Provide the (X, Y) coordinate of the cell's center where the given text is located.  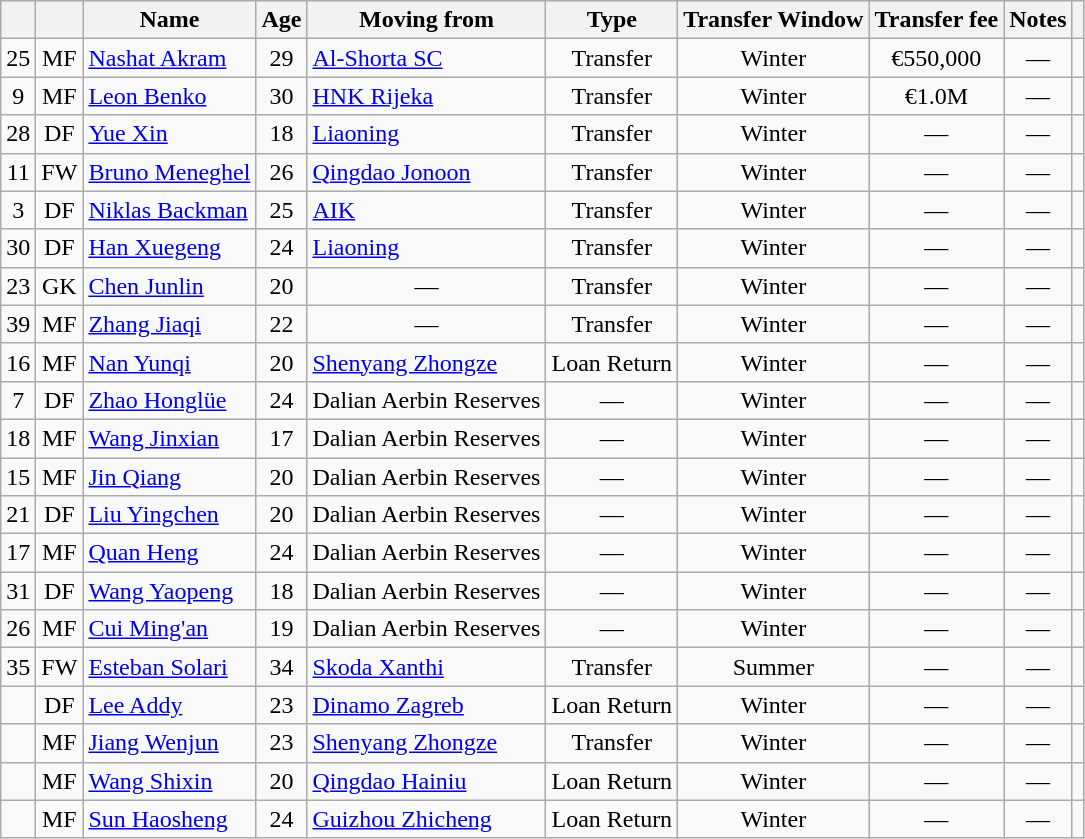
7 (18, 400)
Leon Benko (170, 96)
39 (18, 324)
Jiang Wenjun (170, 743)
Skoda Xanthi (426, 667)
Qingdao Jonoon (426, 172)
Wang Shixin (170, 781)
Guizhou Zhicheng (426, 819)
Moving from (426, 20)
Name (170, 20)
Cui Ming'an (170, 629)
Summer (774, 667)
AIK (426, 210)
Zhang Jiaqi (170, 324)
Al-Shorta SC (426, 58)
Qingdao Hainiu (426, 781)
Han Xuegeng (170, 248)
Chen Junlin (170, 286)
€1.0M (936, 96)
Sun Haosheng (170, 819)
9 (18, 96)
34 (282, 667)
31 (18, 591)
€550,000 (936, 58)
Jin Qiang (170, 477)
HNK Rijeka (426, 96)
16 (18, 362)
11 (18, 172)
Zhao Honglüe (170, 400)
GK (60, 286)
Wang Jinxian (170, 438)
Type (612, 20)
Nan Yunqi (170, 362)
35 (18, 667)
Esteban Solari (170, 667)
Niklas Backman (170, 210)
Lee Addy (170, 705)
22 (282, 324)
15 (18, 477)
Age (282, 20)
Wang Yaopeng (170, 591)
Bruno Meneghel (170, 172)
Dinamo Zagreb (426, 705)
19 (282, 629)
Transfer Window (774, 20)
3 (18, 210)
21 (18, 515)
Transfer fee (936, 20)
29 (282, 58)
Notes (1038, 20)
Yue Xin (170, 134)
Liu Yingchen (170, 515)
Quan Heng (170, 553)
28 (18, 134)
Nashat Akram (170, 58)
